Locate the cell with the specified text and output its (X, Y) center coordinate. 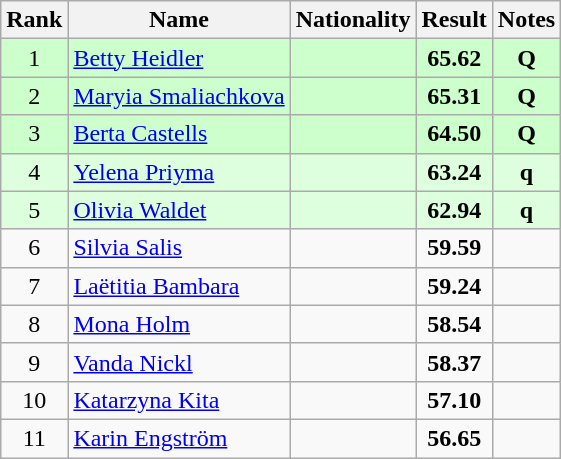
2 (34, 96)
5 (34, 210)
11 (34, 438)
65.62 (454, 58)
6 (34, 248)
Yelena Priyma (179, 172)
Laëtitia Bambara (179, 286)
59.24 (454, 286)
63.24 (454, 172)
59.59 (454, 248)
1 (34, 58)
4 (34, 172)
Nationality (353, 20)
Maryia Smaliachkova (179, 96)
Silvia Salis (179, 248)
62.94 (454, 210)
10 (34, 400)
65.31 (454, 96)
Karin Engström (179, 438)
9 (34, 362)
Katarzyna Kita (179, 400)
Olivia Waldet (179, 210)
57.10 (454, 400)
Betty Heidler (179, 58)
8 (34, 324)
7 (34, 286)
Vanda Nickl (179, 362)
Rank (34, 20)
Mona Holm (179, 324)
Berta Castells (179, 134)
3 (34, 134)
Result (454, 20)
58.54 (454, 324)
Name (179, 20)
58.37 (454, 362)
Notes (526, 20)
64.50 (454, 134)
56.65 (454, 438)
